Locate the cell with the specified text and output its (X, Y) center coordinate. 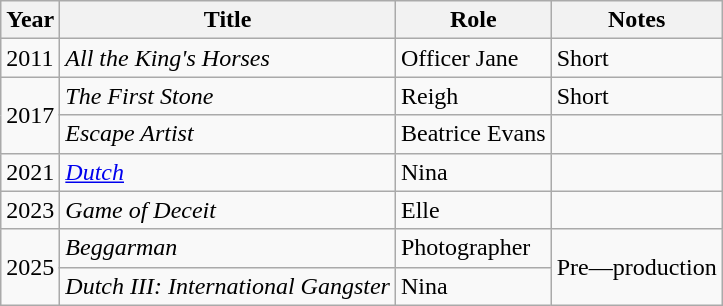
Photographer (473, 248)
Dutch (228, 172)
Beggarman (228, 248)
The First Stone (228, 96)
Officer Jane (473, 58)
Elle (473, 210)
Beatrice Evans (473, 134)
Title (228, 20)
Dutch III: International Gangster (228, 286)
Role (473, 20)
2021 (30, 172)
2017 (30, 115)
Notes (636, 20)
Year (30, 20)
Escape Artist (228, 134)
Pre—production (636, 267)
Game of Deceit (228, 210)
2023 (30, 210)
All the King's Horses (228, 58)
2025 (30, 267)
2011 (30, 58)
Reigh (473, 96)
